Provide the (X, Y) coordinate of the cell's center where the given text is located.  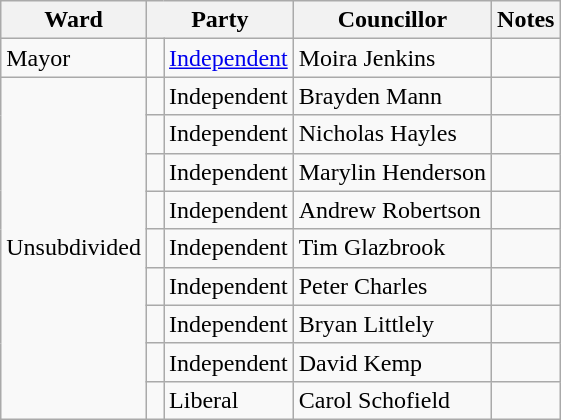
Nicholas Hayles (392, 134)
Mayor (74, 58)
Brayden Mann (392, 96)
Moira Jenkins (392, 58)
Liberal (229, 400)
Councillor (392, 20)
Party (220, 20)
Marylin Henderson (392, 172)
Unsubdivided (74, 248)
Carol Schofield (392, 400)
Ward (74, 20)
Notes (526, 20)
Peter Charles (392, 286)
Tim Glazbrook (392, 248)
Bryan Littlely (392, 324)
David Kemp (392, 362)
Andrew Robertson (392, 210)
